Pinpoint the cell where the given text exists, returning its (x, y) midpoint coordinate. 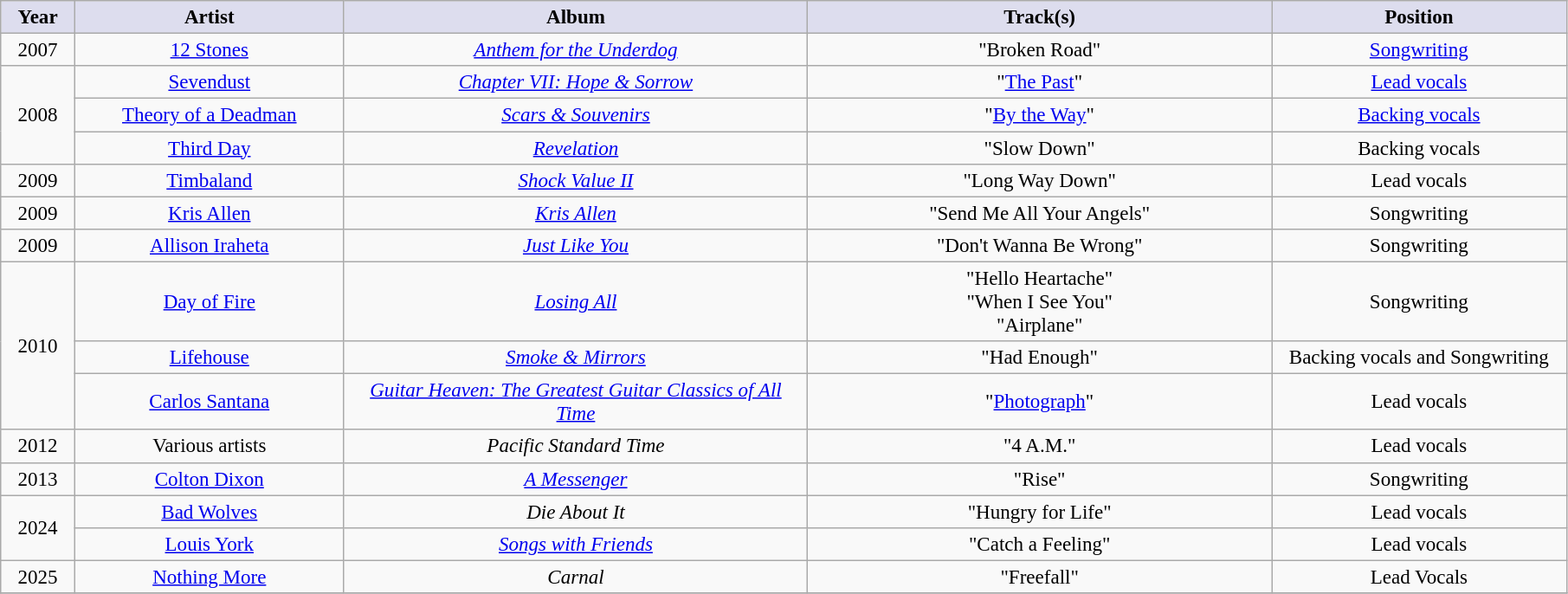
Losing All (576, 301)
Theory of a Deadman (210, 115)
Sevendust (210, 82)
12 Stones (210, 49)
"The Past" (1040, 82)
"Freefall" (1040, 577)
Album (576, 17)
"Hello Heartache" "When I See You" "Airplane" (1040, 301)
Scars & Souvenirs (576, 115)
Backing vocals and Songwriting (1418, 358)
2007 (38, 49)
"Don't Wanna Be Wrong" (1040, 246)
Timbaland (210, 180)
A Messenger (576, 479)
"By the Way" (1040, 115)
Colton Dixon (210, 479)
Guitar Heaven: The Greatest Guitar Classics of All Time (576, 402)
"4 A.M." (1040, 446)
Carnal (576, 577)
Chapter VII: Hope & Sorrow (576, 82)
Year (38, 17)
"Hungry for Life" (1040, 512)
Position (1418, 17)
2012 (38, 446)
Shock Value II (576, 180)
Revelation (576, 148)
Carlos Santana (210, 402)
Allison Iraheta (210, 246)
"Rise" (1040, 479)
"Photograph" (1040, 402)
"Catch a Feeling" (1040, 544)
2013 (38, 479)
Lifehouse (210, 358)
Artist (210, 17)
Nothing More (210, 577)
"Slow Down" (1040, 148)
"Long Way Down" (1040, 180)
2008 (38, 114)
Pacific Standard Time (576, 446)
2024 (38, 528)
Day of Fire (210, 301)
Just Like You (576, 246)
2010 (38, 345)
Bad Wolves (210, 512)
2025 (38, 577)
Songs with Friends (576, 544)
"Had Enough" (1040, 358)
Lead Vocals (1418, 577)
Anthem for the Underdog (576, 49)
"Broken Road" (1040, 49)
Various artists (210, 446)
Die About It (576, 512)
Third Day (210, 148)
"Send Me All Your Angels" (1040, 213)
Track(s) (1040, 17)
Smoke & Mirrors (576, 358)
Louis York (210, 544)
